Detect which cell encompasses the target text, then output its [X, Y] center coordinate. 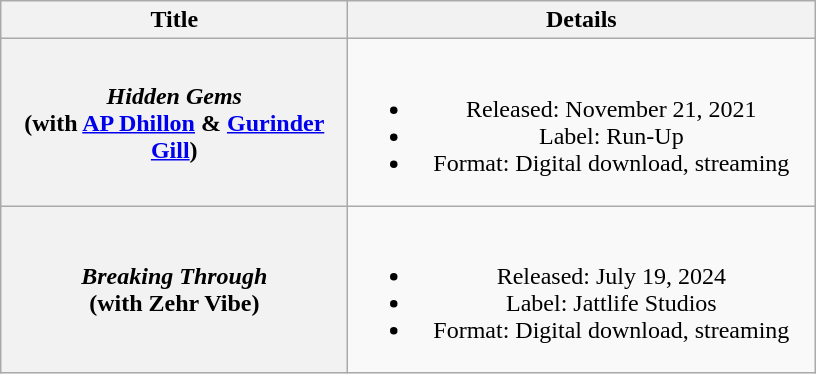
Details [582, 20]
Released: November 21, 2021Label: Run-UpFormat: Digital download, streaming [582, 122]
Released: July 19, 2024Label: Jattlife StudiosFormat: Digital download, streaming [582, 290]
Hidden Gems(with AP Dhillon & Gurinder Gill) [174, 122]
Breaking Through(with Zehr Vibe) [174, 290]
Title [174, 20]
